Scan for the cell matching the given text and deliver its (X, Y) coordinate at center. 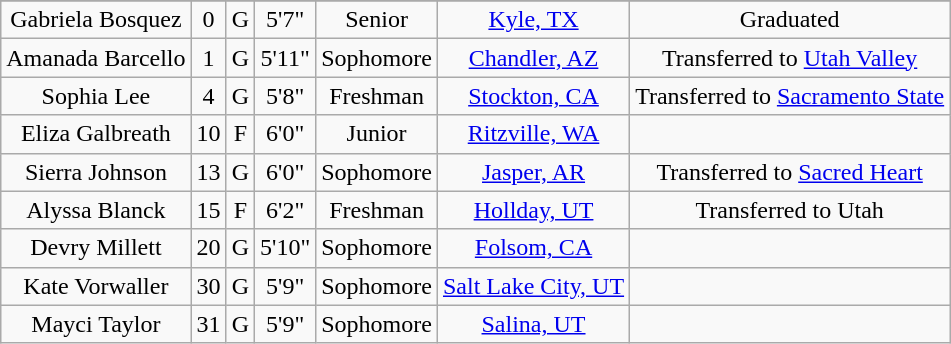
5'7" (286, 20)
Devry Millett (96, 248)
Chandler, AZ (533, 58)
30 (208, 286)
13 (208, 172)
Transferred to Utah (790, 210)
Mayci Taylor (96, 324)
5'10" (286, 248)
Stockton, CA (533, 96)
31 (208, 324)
Transferred to Sacred Heart (790, 172)
Eliza Galbreath (96, 134)
Alyssa Blanck (96, 210)
Sierra Johnson (96, 172)
Graduated (790, 20)
6'2" (286, 210)
15 (208, 210)
5'11" (286, 58)
Senior (377, 20)
Transferred to Sacramento State (790, 96)
Ritzville, WA (533, 134)
1 (208, 58)
Folsom, CA (533, 248)
Jasper, AR (533, 172)
Gabriela Bosquez (96, 20)
20 (208, 248)
4 (208, 96)
Sophia Lee (96, 96)
10 (208, 134)
Transferred to Utah Valley (790, 58)
5'8" (286, 96)
Junior (377, 134)
Amanada Barcello (96, 58)
Kyle, TX (533, 20)
Hollday, UT (533, 210)
Salt Lake City, UT (533, 286)
Salina, UT (533, 324)
0 (208, 20)
Kate Vorwaller (96, 286)
